Extract the [x, y] coordinate from the center of the cell holding the provided text.  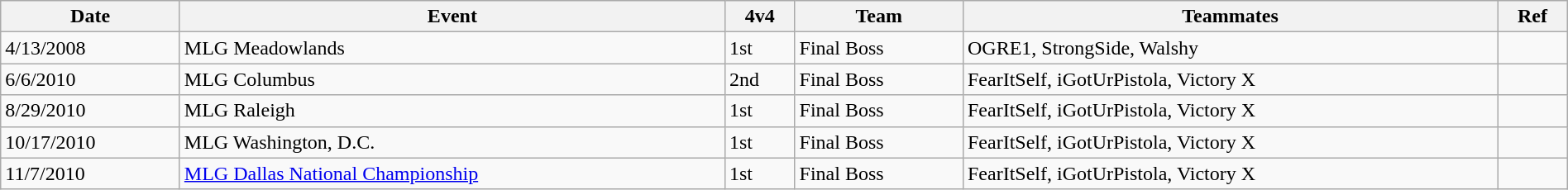
10/17/2010 [91, 142]
6/6/2010 [91, 79]
MLG Columbus [452, 79]
Teammates [1230, 17]
Date [91, 17]
8/29/2010 [91, 111]
Team [878, 17]
4v4 [759, 17]
Event [452, 17]
Ref [1533, 17]
11/7/2010 [91, 173]
OGRE1, StrongSide, Walshy [1230, 48]
2nd [759, 79]
MLG Dallas National Championship [452, 173]
MLG Raleigh [452, 111]
MLG Meadowlands [452, 48]
4/13/2008 [91, 48]
MLG Washington, D.C. [452, 142]
